Identify which cell holds the provided text, then report its (x, y) central coordinate. 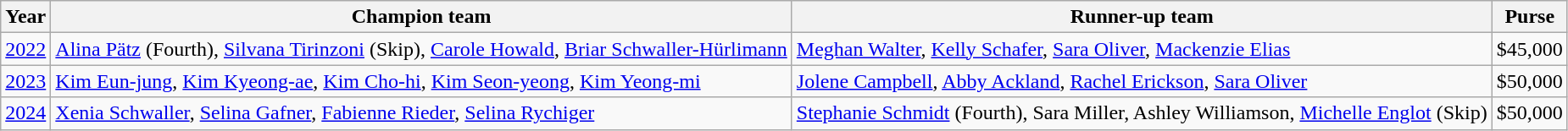
Meghan Walter, Kelly Schafer, Sara Oliver, Mackenzie Elias (1142, 49)
Year (25, 17)
Champion team (421, 17)
Kim Eun-jung, Kim Kyeong-ae, Kim Cho-hi, Kim Seon-yeong, Kim Yeong-mi (421, 81)
2023 (25, 81)
Xenia Schwaller, Selina Gafner, Fabienne Rieder, Selina Rychiger (421, 113)
2024 (25, 113)
Runner-up team (1142, 17)
2022 (25, 49)
Alina Pätz (Fourth), Silvana Tirinzoni (Skip), Carole Howald, Briar Schwaller-Hürlimann (421, 49)
Jolene Campbell, Abby Ackland, Rachel Erickson, Sara Oliver (1142, 81)
Purse (1529, 17)
$45,000 (1529, 49)
Stephanie Schmidt (Fourth), Sara Miller, Ashley Williamson, Michelle Englot (Skip) (1142, 113)
